Pinpoint the cell where the given text exists, returning its [x, y] midpoint coordinate. 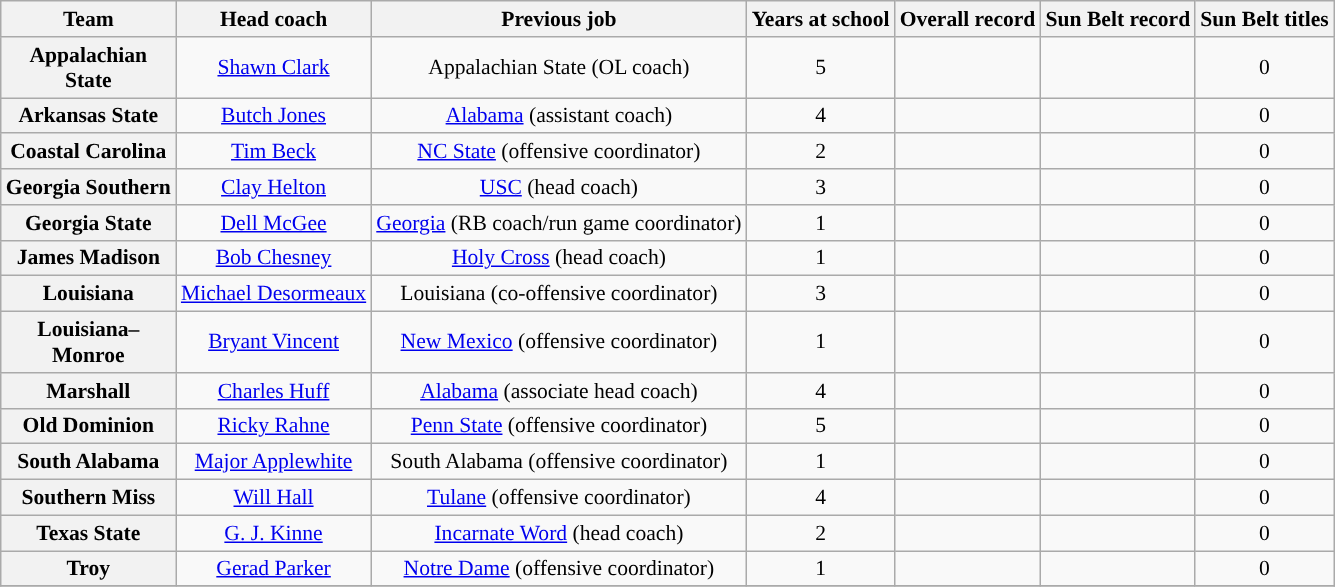
Previous job [558, 19]
South Alabama [88, 462]
G. J. Kinne [274, 533]
Tulane (offensive coordinator) [558, 498]
Appalachian State [88, 68]
Sun Belt titles [1264, 19]
Dell McGee [274, 223]
Louisiana [88, 294]
Clay Helton [274, 187]
Marshall [88, 391]
Ricky Rahne [274, 426]
Head coach [274, 19]
Georgia State [88, 223]
Notre Dame (offensive coordinator) [558, 569]
Old Dominion [88, 426]
New Mexico (offensive coordinator) [558, 342]
Penn State (offensive coordinator) [558, 426]
Michael Desormeaux [274, 294]
Will Hall [274, 498]
Bob Chesney [274, 258]
Charles Huff [274, 391]
Southern Miss [88, 498]
James Madison [88, 258]
Incarnate Word (head coach) [558, 533]
Alabama (assistant coach) [558, 116]
Georgia Southern [88, 187]
USC (head coach) [558, 187]
Georgia (RB coach/run game coordinator) [558, 223]
South Alabama (offensive coordinator) [558, 462]
Louisiana (co-offensive coordinator) [558, 294]
Coastal Carolina [88, 152]
Shawn Clark [274, 68]
Troy [88, 569]
Bryant Vincent [274, 342]
Overall record [968, 19]
Tim Beck [274, 152]
Alabama (associate head coach) [558, 391]
Team [88, 19]
Arkansas State [88, 116]
Louisiana–Monroe [88, 342]
Gerad Parker [274, 569]
Sun Belt record [1118, 19]
Appalachian State (OL coach) [558, 68]
Years at school [821, 19]
Major Applewhite [274, 462]
Butch Jones [274, 116]
Texas State [88, 533]
Holy Cross (head coach) [558, 258]
NC State (offensive coordinator) [558, 152]
